Search for the cell housing the specified text and yield its (x, y) center coordinate. 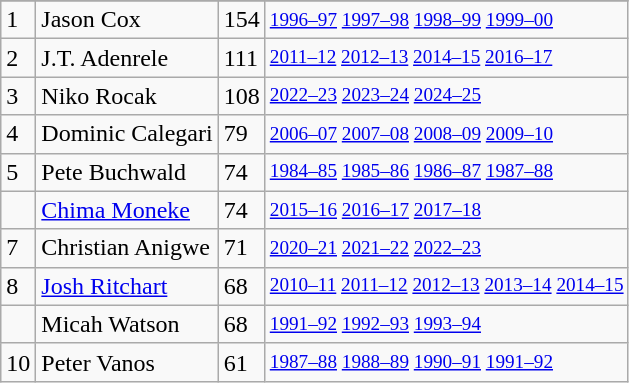
Micah Watson (127, 324)
2020–21 2021–22 2022–23 (446, 248)
2015–16 2016–17 2017–18 (446, 210)
108 (242, 96)
Christian Anigwe (127, 248)
2010–11 2011–12 2012–13 2013–14 2014–15 (446, 286)
10 (18, 362)
2 (18, 58)
Jason Cox (127, 20)
2011–12 2012–13 2014–15 2016–17 (446, 58)
J.T. Adenrele (127, 58)
71 (242, 248)
5 (18, 172)
Peter Vanos (127, 362)
7 (18, 248)
8 (18, 286)
1996–97 1997–98 1998–99 1999–00 (446, 20)
111 (242, 58)
1987–88 1988–89 1990–91 1991–92 (446, 362)
1991–92 1992–93 1993–94 (446, 324)
2022–23 2023–24 2024–25 (446, 96)
2006–07 2007–08 2008–09 2009–10 (446, 134)
Niko Rocak (127, 96)
154 (242, 20)
61 (242, 362)
1 (18, 20)
1984–85 1985–86 1986–87 1987–88 (446, 172)
Chima Moneke (127, 210)
Pete Buchwald (127, 172)
79 (242, 134)
4 (18, 134)
Dominic Calegari (127, 134)
3 (18, 96)
Josh Ritchart (127, 286)
